Detect which cell encompasses the target text, then output its [X, Y] center coordinate. 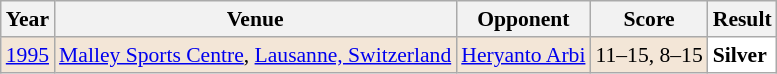
Score [648, 19]
Heryanto Arbi [523, 55]
Silver [742, 55]
1995 [28, 55]
Venue [255, 19]
Malley Sports Centre, Lausanne, Switzerland [255, 55]
Opponent [523, 19]
11–15, 8–15 [648, 55]
Year [28, 19]
Result [742, 19]
